Provide the [X, Y] coordinate of the cell's center where the given text is located.  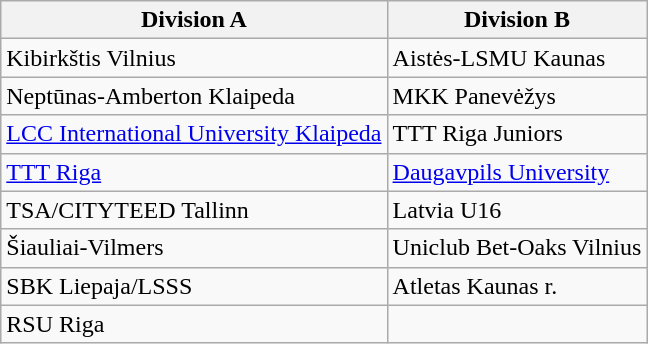
LCC International University Klaipeda [194, 134]
Aistės-LSMU Kaunas [517, 58]
Neptūnas-Amberton Klaipeda [194, 96]
Division A [194, 20]
Uniclub Bet-Oaks Vilnius [517, 248]
TSA/CITYTEED Tallinn [194, 210]
Latvia U16 [517, 210]
Daugavpils University [517, 172]
Šiauliai-Vilmers [194, 248]
Atletas Kaunas r. [517, 286]
SBK Liepaja/LSSS [194, 286]
TTT Riga Juniors [517, 134]
RSU Riga [194, 324]
TTT Riga [194, 172]
MKK Panevėžys [517, 96]
Kibirkštis Vilnius [194, 58]
Division B [517, 20]
